For the text-containing cell, return its midpoint in (X, Y) coordinate format. 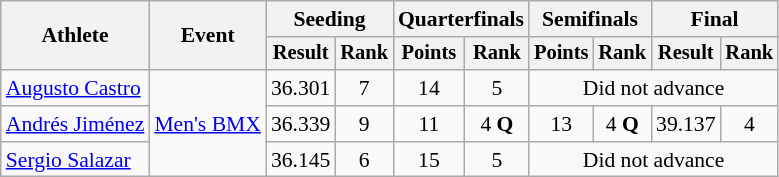
4 (750, 124)
Andrés Jiménez (76, 124)
Men's BMX (208, 124)
Athlete (76, 36)
36.339 (300, 124)
Augusto Castro (76, 88)
Event (208, 36)
Semifinals (590, 19)
36.301 (300, 88)
5 (497, 88)
Final (714, 19)
Seeding (330, 19)
11 (429, 124)
Did not advance (654, 88)
39.137 (686, 124)
7 (364, 88)
9 (364, 124)
13 (561, 124)
14 (429, 88)
Quarterfinals (461, 19)
